Find where the given text appears and provide that cell's center as [X, Y] coordinate. 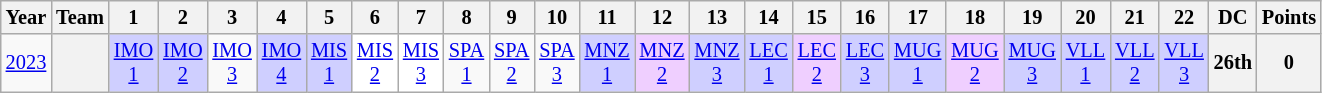
LEC1 [768, 63]
IMO1 [134, 63]
21 [1134, 17]
MNZ3 [716, 63]
13 [716, 17]
IMO3 [232, 63]
19 [1032, 17]
14 [768, 17]
MNZ1 [608, 63]
15 [817, 17]
11 [608, 17]
MNZ2 [662, 63]
MIS3 [421, 63]
6 [375, 17]
7 [421, 17]
VLL2 [1134, 63]
LEC2 [817, 63]
MUG3 [1032, 63]
22 [1184, 17]
16 [865, 17]
1 [134, 17]
20 [1086, 17]
10 [556, 17]
26th [1233, 63]
4 [282, 17]
3 [232, 17]
SPA1 [466, 63]
2 [182, 17]
IMO2 [182, 63]
VLL1 [1086, 63]
Points [1289, 17]
8 [466, 17]
0 [1289, 63]
SPA3 [556, 63]
VLL3 [1184, 63]
IMO4 [282, 63]
SPA2 [512, 63]
MIS1 [329, 63]
MUG1 [918, 63]
5 [329, 17]
DC [1233, 17]
12 [662, 17]
Team [80, 17]
9 [512, 17]
18 [974, 17]
LEC3 [865, 63]
2023 [26, 63]
Year [26, 17]
17 [918, 17]
MIS2 [375, 63]
MUG2 [974, 63]
